Find where the given text appears and provide that cell's center as [x, y] coordinate. 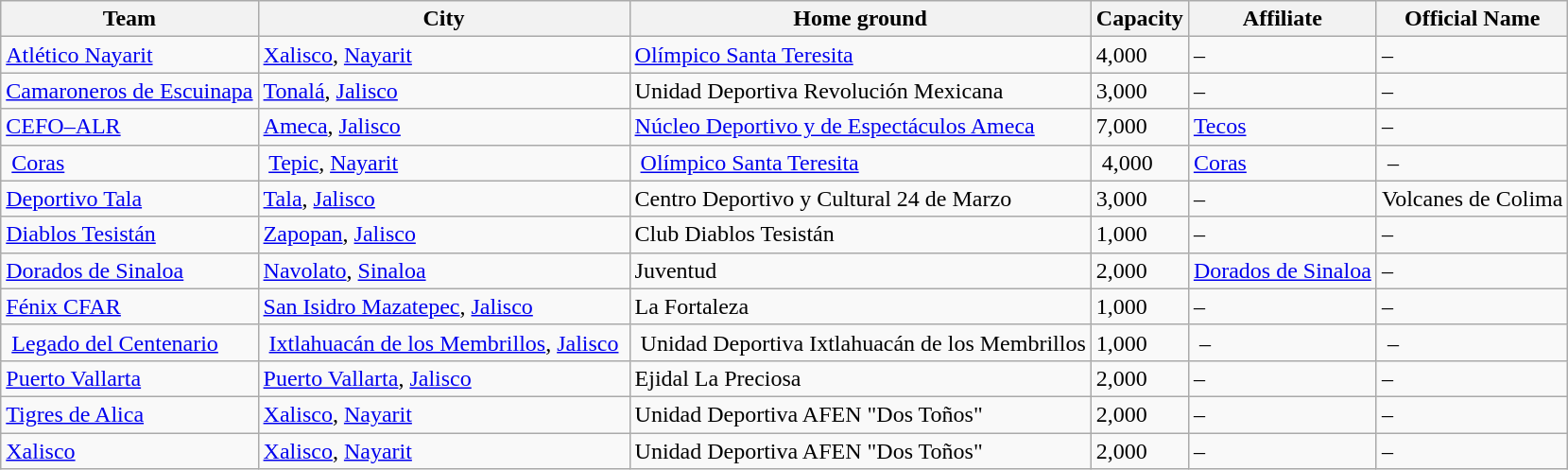
Ameca, Jalisco [444, 127]
San Isidro Mazatepec, Jalisco [444, 306]
Navolato, Sinaloa [444, 270]
CEFO–ALR [129, 127]
Centro Deportivo y Cultural 24 de Marzo [860, 199]
Unidad Deportiva Revolución Mexicana [860, 91]
Capacity [1140, 19]
Team [129, 19]
Tepic, Nayarit [444, 163]
Atlético Nayarit [129, 55]
Unidad Deportiva Ixtlahuacán de los Membrillos [860, 342]
Camaroneros de Escuinapa [129, 91]
Home ground [860, 19]
City [444, 19]
Ixtlahuacán de los Membrillos, Jalisco [444, 342]
Zapopan, Jalisco [444, 235]
Fénix CFAR [129, 306]
Tigres de Alica [129, 414]
Volcanes de Colima [1473, 199]
Official Name [1473, 19]
Tecos [1282, 127]
Affiliate [1282, 19]
Tonalá, Jalisco [444, 91]
Puerto Vallarta, Jalisco [444, 378]
Legado del Centenario [129, 342]
Juventud [860, 270]
Deportivo Tala [129, 199]
Núcleo Deportivo y de Espectáculos Ameca [860, 127]
Diablos Tesistán [129, 235]
Puerto Vallarta [129, 378]
La Fortaleza [860, 306]
Xalisco [129, 451]
7,000 [1140, 127]
Club Diablos Tesistán [860, 235]
Tala, Jalisco [444, 199]
Ejidal La Preciosa [860, 378]
